From the cell containing the given text, extract its center point as [X, Y] coordinate. 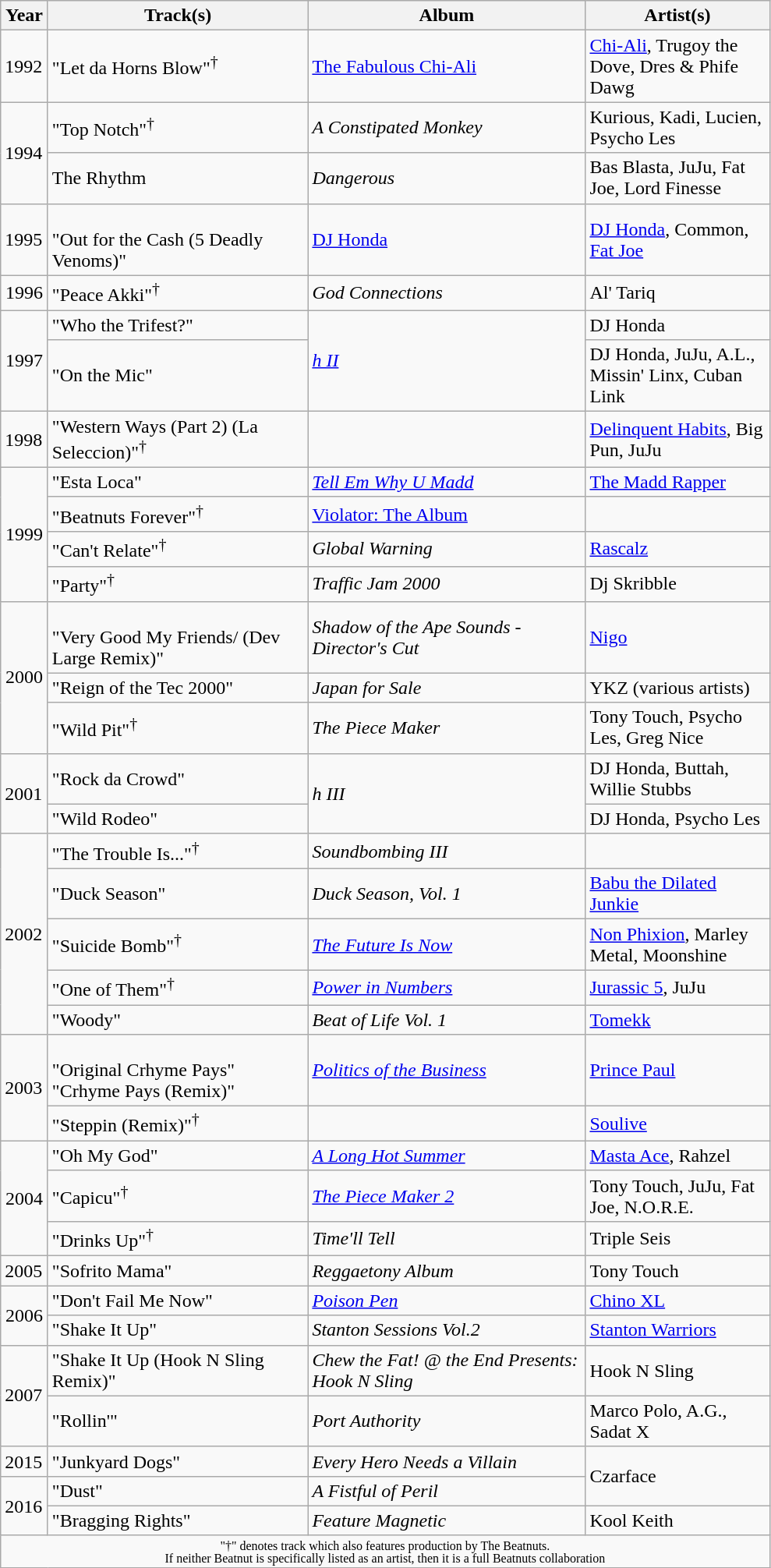
Dangerous [447, 178]
"Rock da Crowd" [178, 778]
Rascalz [677, 549]
Al' Tariq [677, 293]
2000 [25, 677]
Chew the Fat! @ the End Presents: Hook N Sling [447, 1371]
"Can't Relate"† [178, 549]
"Rollin'" [178, 1421]
Poison Pen [447, 1301]
The Piece Maker 2 [447, 1196]
h II [447, 361]
Track(s) [178, 16]
2006 [25, 1315]
Prince Paul [677, 1071]
"Wild Pit"† [178, 728]
1995 [25, 239]
"Reign of the Tec 2000" [178, 688]
Soundbombing III [447, 851]
"Woody" [178, 1020]
1998 [25, 440]
Time'll Tell [447, 1238]
Global Warning [447, 549]
DJ Honda, Buttah, Willie Stubbs [677, 778]
"Dust" [178, 1491]
Port Authority [447, 1421]
Chi-Ali, Trugoy the Dove, Dres & Phife Dawg [677, 66]
Bas Blasta, JuJu, Fat Joe, Lord Finesse [677, 178]
"Duck Season" [178, 894]
A Fistful of Peril [447, 1491]
"Very Good My Friends/ (Dev Large Remix)" [178, 637]
A Long Hot Summer [447, 1156]
"Steppin (Remix)"† [178, 1124]
Year [25, 16]
Stanton Sessions Vol.2 [447, 1330]
God Connections [447, 293]
Beat of Life Vol. 1 [447, 1020]
Hook N Sling [677, 1371]
"Shake It Up" [178, 1330]
"Beatnuts Forever"† [178, 515]
"Original Crhyme Pays" "Crhyme Pays (Remix)" [178, 1071]
"Let da Horns Blow"† [178, 66]
Nigo [677, 637]
Politics of the Business [447, 1071]
Dj Skribble [677, 583]
Tony Touch, JuJu, Fat Joe, N.O.R.E. [677, 1196]
The Rhythm [178, 178]
1996 [25, 293]
Tell Em Why U Madd [447, 482]
"Out for the Cash (5 Deadly Venoms)" [178, 239]
Artist(s) [677, 16]
1992 [25, 66]
YKZ (various artists) [677, 688]
"Party"† [178, 583]
"Junkyard Dogs" [178, 1461]
"Capicu"† [178, 1196]
Feature Magnetic [447, 1520]
Tomekk [677, 1020]
DJ Honda, Common, Fat Joe [677, 239]
2015 [25, 1461]
"Who the Trifest?" [178, 325]
"On the Mic" [178, 376]
The Fabulous Chi-Ali [447, 66]
"Peace Akki"† [178, 293]
1997 [25, 361]
"Top Notch"† [178, 128]
"Don't Fail Me Now" [178, 1301]
Reggaetony Album [447, 1271]
2007 [25, 1396]
"Bragging Rights" [178, 1520]
Soulive [677, 1124]
Czarface [677, 1476]
"Oh My God" [178, 1156]
2005 [25, 1271]
The Madd Rapper [677, 482]
1994 [25, 153]
Violator: The Album [447, 515]
Non Phixion, Marley Metal, Moonshine [677, 945]
"The Trouble Is..."† [178, 851]
"Wild Rodeo" [178, 819]
"One of Them"† [178, 987]
Traffic Jam 2000 [447, 583]
Tony Touch [677, 1271]
Marco Polo, A.G., Sadat X [677, 1421]
The Piece Maker [447, 728]
2016 [25, 1506]
Kool Keith [677, 1520]
Masta Ace, Rahzel [677, 1156]
Every Hero Needs a Villain [447, 1461]
Babu the Dilated Junkie [677, 894]
h III [447, 794]
2002 [25, 934]
Tony Touch, Psycho Les, Greg Nice [677, 728]
DJ Honda, JuJu, A.L., Missin' Linx, Cuban Link [677, 376]
Power in Numbers [447, 987]
Album [447, 16]
Jurassic 5, JuJu [677, 987]
2004 [25, 1198]
2001 [25, 794]
Kurious, Kadi, Lucien, Psycho Les [677, 128]
Duck Season, Vol. 1 [447, 894]
"Esta Loca" [178, 482]
Shadow of the Ape Sounds - Director's Cut [447, 637]
Japan for Sale [447, 688]
The Future Is Now [447, 945]
"Western Ways (Part 2) (La Seleccion)"† [178, 440]
Triple Seis [677, 1238]
A Constipated Monkey [447, 128]
"Drinks Up"† [178, 1238]
Delinquent Habits, Big Pun, JuJu [677, 440]
Chino XL [677, 1301]
1999 [25, 534]
DJ Honda, Psycho Les [677, 819]
"Sofrito Mama" [178, 1271]
2003 [25, 1088]
"Suicide Bomb"† [178, 945]
"Shake It Up (Hook N Sling Remix)" [178, 1371]
Stanton Warriors [677, 1330]
